Output the [x, y] coordinate of the center of the cell containing the given text.  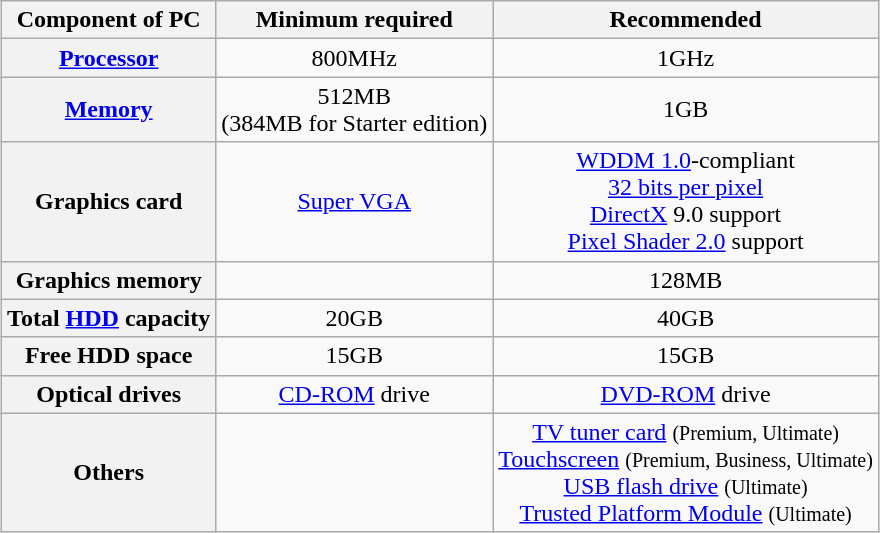
128MB [686, 280]
40GB [686, 318]
Optical drives [109, 394]
DVD-ROM drive [686, 394]
Minimum required [354, 20]
512MB(384MB for Starter edition) [354, 110]
Total HDD capacity [109, 318]
1GB [686, 110]
Processor [109, 58]
Component of PC [109, 20]
CD-ROM drive [354, 394]
WDDM 1.0-compliant32 bits per pixelDirectX 9.0 supportPixel Shader 2.0 support [686, 202]
Memory [109, 110]
1GHz [686, 58]
20GB [354, 318]
Others [109, 472]
Super VGA [354, 202]
800MHz [354, 58]
Recommended [686, 20]
Graphics memory [109, 280]
Graphics card [109, 202]
TV tuner card (Premium, Ultimate)Touchscreen (Premium, Business, Ultimate)USB flash drive (Ultimate)Trusted Platform Module (Ultimate) [686, 472]
Free HDD space [109, 356]
